Pinpoint the cell where the given text exists, returning its [X, Y] midpoint coordinate. 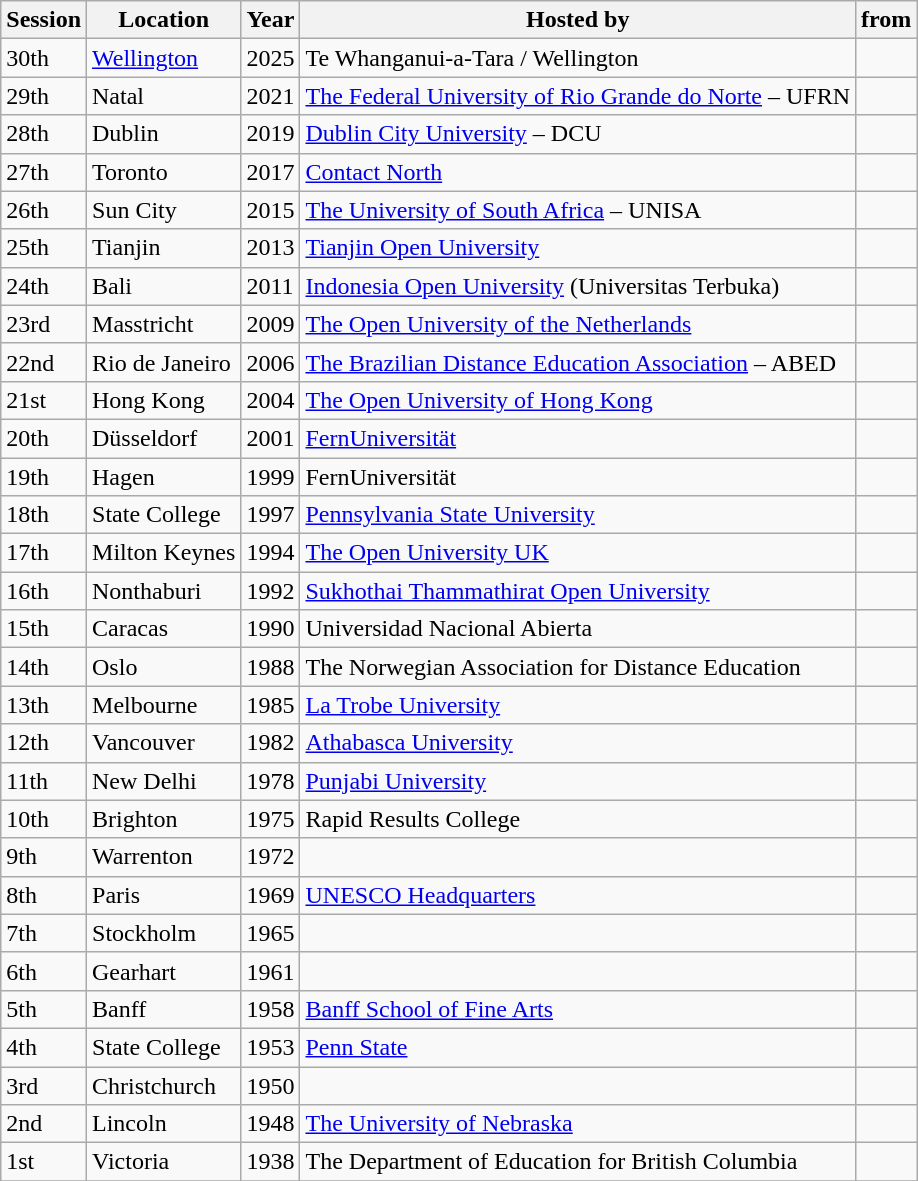
11th [44, 781]
2025 [270, 58]
2001 [270, 438]
1999 [270, 477]
2021 [270, 96]
1958 [270, 1009]
17th [44, 553]
2013 [270, 248]
1990 [270, 629]
1969 [270, 895]
Banff [164, 1009]
8th [44, 895]
21st [44, 400]
29th [44, 96]
Caracas [164, 629]
22nd [44, 362]
New Delhi [164, 781]
5th [44, 1009]
UNESCO Headquarters [578, 895]
Natal [164, 96]
1985 [270, 705]
Toronto [164, 172]
1992 [270, 591]
1953 [270, 1047]
Tianjin [164, 248]
Sukhothai Thammathirat Open University [578, 591]
2017 [270, 172]
Warrenton [164, 857]
from [886, 20]
Oslo [164, 667]
1965 [270, 933]
The University of Nebraska [578, 1124]
Hong Kong [164, 400]
Brighton [164, 819]
Rapid Results College [578, 819]
Dublin City University – DCU [578, 134]
Lincoln [164, 1124]
1982 [270, 743]
1950 [270, 1085]
28th [44, 134]
7th [44, 933]
9th [44, 857]
Sun City [164, 210]
The Open University of Hong Kong [578, 400]
1938 [270, 1162]
1988 [270, 667]
2009 [270, 324]
Year [270, 20]
The Norwegian Association for Distance Education [578, 667]
The Department of Education for British Columbia [578, 1162]
Hosted by [578, 20]
30th [44, 58]
Bali [164, 286]
Stockholm [164, 933]
Pennsylvania State University [578, 515]
Masstricht [164, 324]
24th [44, 286]
12th [44, 743]
The Open University UK [578, 553]
1997 [270, 515]
Wellington [164, 58]
14th [44, 667]
25th [44, 248]
Session [44, 20]
The Open University of the Netherlands [578, 324]
Rio de Janeiro [164, 362]
Penn State [578, 1047]
6th [44, 971]
3rd [44, 1085]
23rd [44, 324]
13th [44, 705]
Nonthaburi [164, 591]
Tianjin Open University [578, 248]
1948 [270, 1124]
1972 [270, 857]
Athabasca University [578, 743]
2006 [270, 362]
27th [44, 172]
1975 [270, 819]
1961 [270, 971]
20th [44, 438]
Location [164, 20]
Te Whanganui-a-Tara / Wellington [578, 58]
Christchurch [164, 1085]
Victoria [164, 1162]
4th [44, 1047]
18th [44, 515]
Banff School of Fine Arts [578, 1009]
2011 [270, 286]
The Federal University of Rio Grande do Norte – UFRN [578, 96]
Vancouver [164, 743]
Düsseldorf [164, 438]
Universidad Nacional Abierta [578, 629]
1st [44, 1162]
Contact North [578, 172]
1994 [270, 553]
The University of South Africa – UNISA [578, 210]
Paris [164, 895]
2019 [270, 134]
15th [44, 629]
The Brazilian Distance Education Association – ABED [578, 362]
1978 [270, 781]
16th [44, 591]
Dublin [164, 134]
26th [44, 210]
10th [44, 819]
Indonesia Open University (Universitas Terbuka) [578, 286]
Punjabi University [578, 781]
Melbourne [164, 705]
2015 [270, 210]
2004 [270, 400]
Hagen [164, 477]
19th [44, 477]
Gearhart [164, 971]
Milton Keynes [164, 553]
2nd [44, 1124]
La Trobe University [578, 705]
